Determine the (X, Y) coordinate at the center of the cell enclosing the given text.  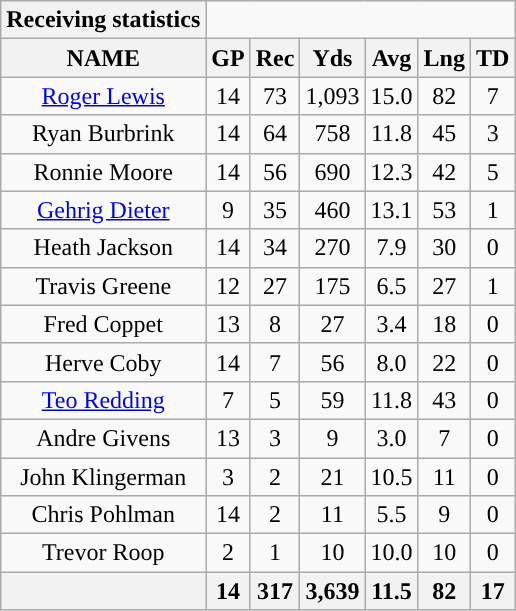
22 (444, 362)
7.9 (392, 248)
45 (444, 134)
Ryan Burbrink (104, 134)
5.5 (392, 515)
Ronnie Moore (104, 172)
GP (228, 58)
Rec (275, 58)
73 (275, 96)
Roger Lewis (104, 96)
13.1 (392, 210)
34 (275, 248)
Herve Coby (104, 362)
317 (275, 591)
53 (444, 210)
John Klingerman (104, 477)
43 (444, 400)
8 (275, 324)
460 (332, 210)
3.0 (392, 438)
Chris Pohlman (104, 515)
18 (444, 324)
Lng (444, 58)
TD (492, 58)
Gehrig Dieter (104, 210)
21 (332, 477)
12.3 (392, 172)
Teo Redding (104, 400)
Trevor Roop (104, 553)
Yds (332, 58)
175 (332, 286)
35 (275, 210)
Heath Jackson (104, 248)
10.5 (392, 477)
30 (444, 248)
758 (332, 134)
Andre Givens (104, 438)
1,093 (332, 96)
Receiving statistics (104, 20)
8.0 (392, 362)
6.5 (392, 286)
10.0 (392, 553)
64 (275, 134)
690 (332, 172)
Travis Greene (104, 286)
3,639 (332, 591)
17 (492, 591)
Fred Coppet (104, 324)
3.4 (392, 324)
Avg (392, 58)
59 (332, 400)
NAME (104, 58)
42 (444, 172)
270 (332, 248)
11.5 (392, 591)
12 (228, 286)
15.0 (392, 96)
